Extract the (x, y) coordinate from the center of the cell holding the provided text.  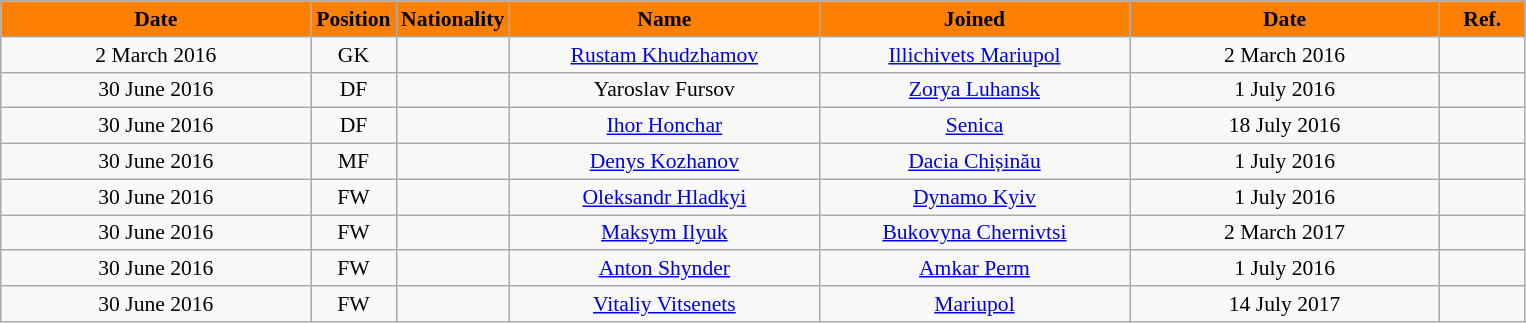
Joined (974, 19)
Zorya Luhansk (974, 90)
Ihor Honchar (664, 126)
Anton Shynder (664, 269)
Illichivets Mariupol (974, 55)
2 March 2017 (1285, 233)
Mariupol (974, 304)
Ref. (1482, 19)
Position (354, 19)
Rustam Khudzhamov (664, 55)
14 July 2017 (1285, 304)
Dacia Chișinău (974, 162)
Oleksandr Hladkyi (664, 197)
Yaroslav Fursov (664, 90)
Name (664, 19)
GK (354, 55)
Maksym Ilyuk (664, 233)
18 July 2016 (1285, 126)
Vitaliy Vitsenets (664, 304)
Amkar Perm (974, 269)
Nationality (452, 19)
MF (354, 162)
Dynamo Kyiv (974, 197)
Bukovyna Chernivtsi (974, 233)
Senica (974, 126)
Denys Kozhanov (664, 162)
